Return the [x, y] coordinate for the center point of the cell that contains the specified text.  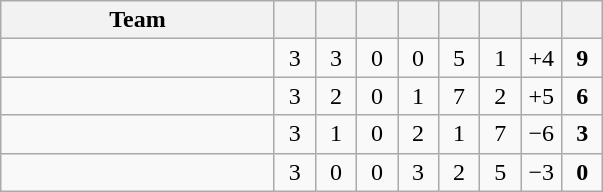
6 [582, 96]
+5 [542, 96]
Team [138, 20]
−6 [542, 134]
+4 [542, 58]
9 [582, 58]
−3 [542, 172]
